Pinpoint the cell where the given text exists, returning its (X, Y) midpoint coordinate. 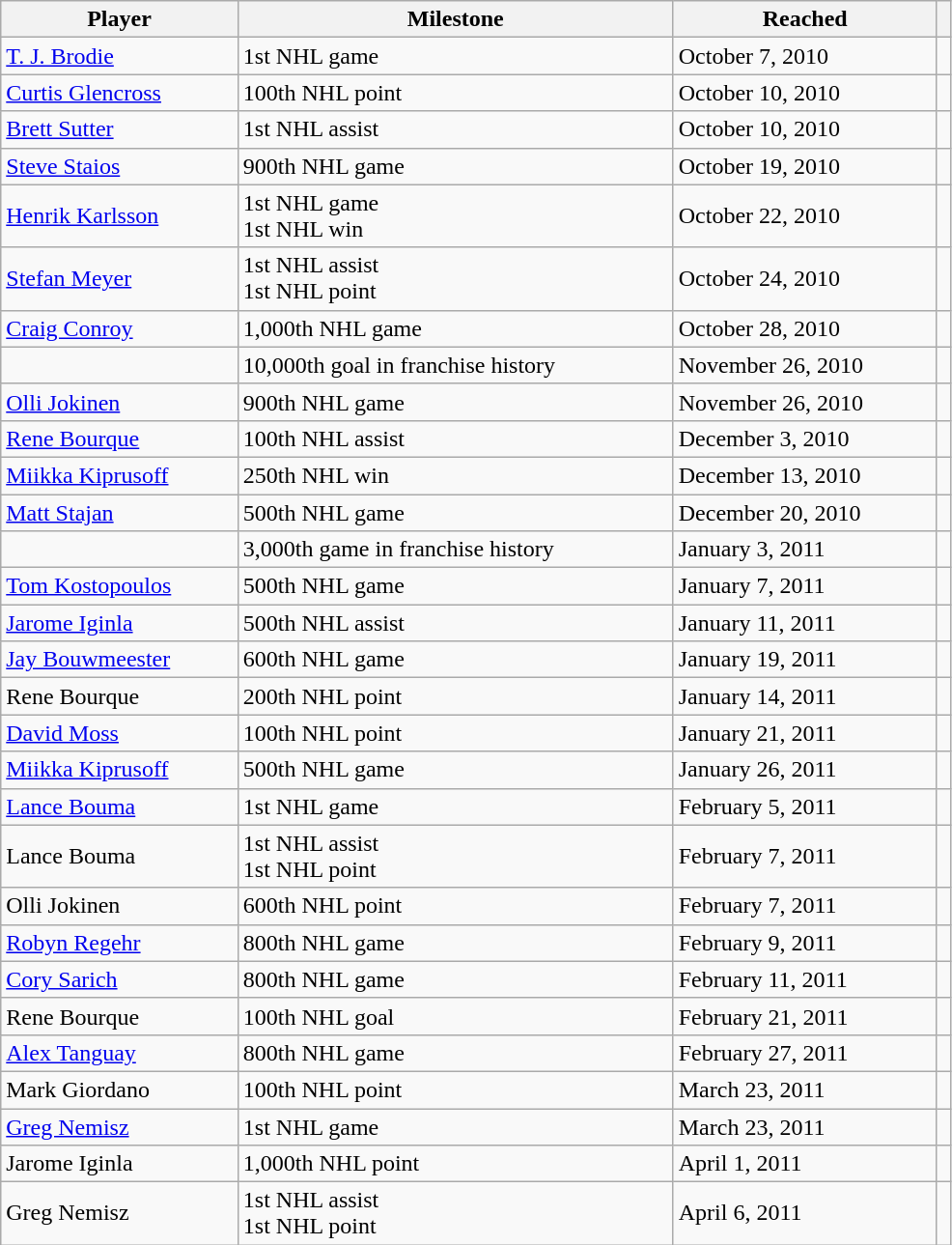
Reached (805, 19)
October 19, 2010 (805, 166)
December 13, 2010 (805, 475)
December 3, 2010 (805, 439)
February 5, 2011 (805, 806)
600th NHL point (456, 906)
Stefan Meyer (120, 278)
January 19, 2011 (805, 660)
1,000th NHL point (456, 1164)
Cory Sarich (120, 979)
Matt Stajan (120, 513)
October 24, 2010 (805, 278)
February 27, 2011 (805, 1053)
January 26, 2011 (805, 770)
Tom Kostopoulos (120, 586)
October 7, 2010 (805, 56)
1st NHL game1st NHL win (456, 216)
T. J. Brodie (120, 56)
250th NHL win (456, 475)
David Moss (120, 733)
February 21, 2011 (805, 1016)
Henrik Karlsson (120, 216)
100th NHL assist (456, 439)
Steve Staios (120, 166)
200th NHL point (456, 696)
Curtis Glencross (120, 93)
Robyn Regehr (120, 943)
January 7, 2011 (805, 586)
3,000th game in franchise history (456, 550)
Alex Tanguay (120, 1053)
Jay Bouwmeester (120, 660)
February 11, 2011 (805, 979)
October 22, 2010 (805, 216)
January 11, 2011 (805, 623)
Mark Giordano (120, 1089)
October 28, 2010 (805, 328)
1,000th NHL game (456, 328)
1st NHL assist (456, 129)
April 1, 2011 (805, 1164)
December 20, 2010 (805, 513)
February 9, 2011 (805, 943)
500th NHL assist (456, 623)
January 3, 2011 (805, 550)
10,000th goal in franchise history (456, 365)
600th NHL game (456, 660)
Player (120, 19)
Craig Conroy (120, 328)
January 14, 2011 (805, 696)
Milestone (456, 19)
January 21, 2011 (805, 733)
100th NHL goal (456, 1016)
April 6, 2011 (805, 1213)
Brett Sutter (120, 129)
